Search for the cell housing the specified text and yield its (X, Y) center coordinate. 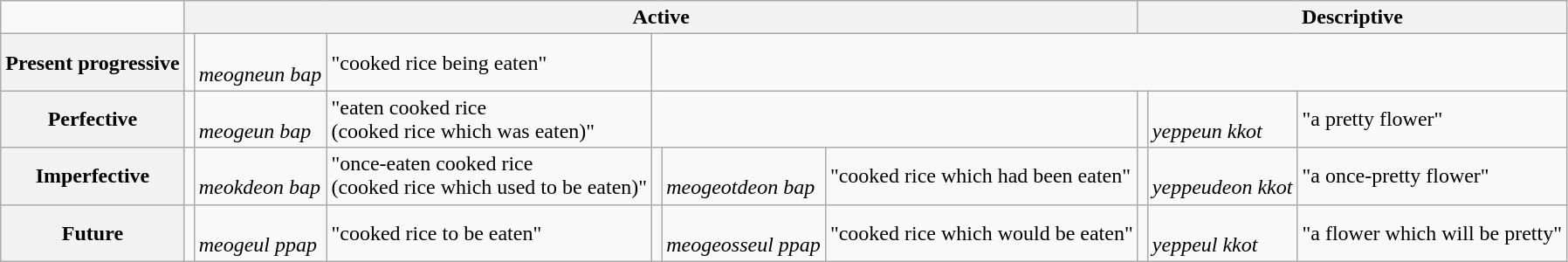
Active (661, 17)
meogeotdeon bap (744, 176)
"cooked rice to be eaten" (489, 232)
"eaten cooked rice(cooked rice which was eaten)" (489, 119)
"a pretty flower" (1432, 119)
"a once-pretty flower" (1432, 176)
meogeosseul ppap (744, 232)
meokdeon bap (260, 176)
Perfective (93, 119)
Descriptive (1351, 17)
"a flower which will be pretty" (1432, 232)
Imperfective (93, 176)
"cooked rice which would be eaten" (981, 232)
meogneun bap (260, 63)
"once-eaten cooked rice(cooked rice which used to be eaten)" (489, 176)
meogeun bap (260, 119)
Future (93, 232)
yeppeun kkot (1222, 119)
"cooked rice being eaten" (489, 63)
Present progressive (93, 63)
yeppeul kkot (1222, 232)
yeppeudeon kkot (1222, 176)
meogeul ppap (260, 232)
"cooked rice which had been eaten" (981, 176)
